Locate the cell with the specified text and output its [x, y] center coordinate. 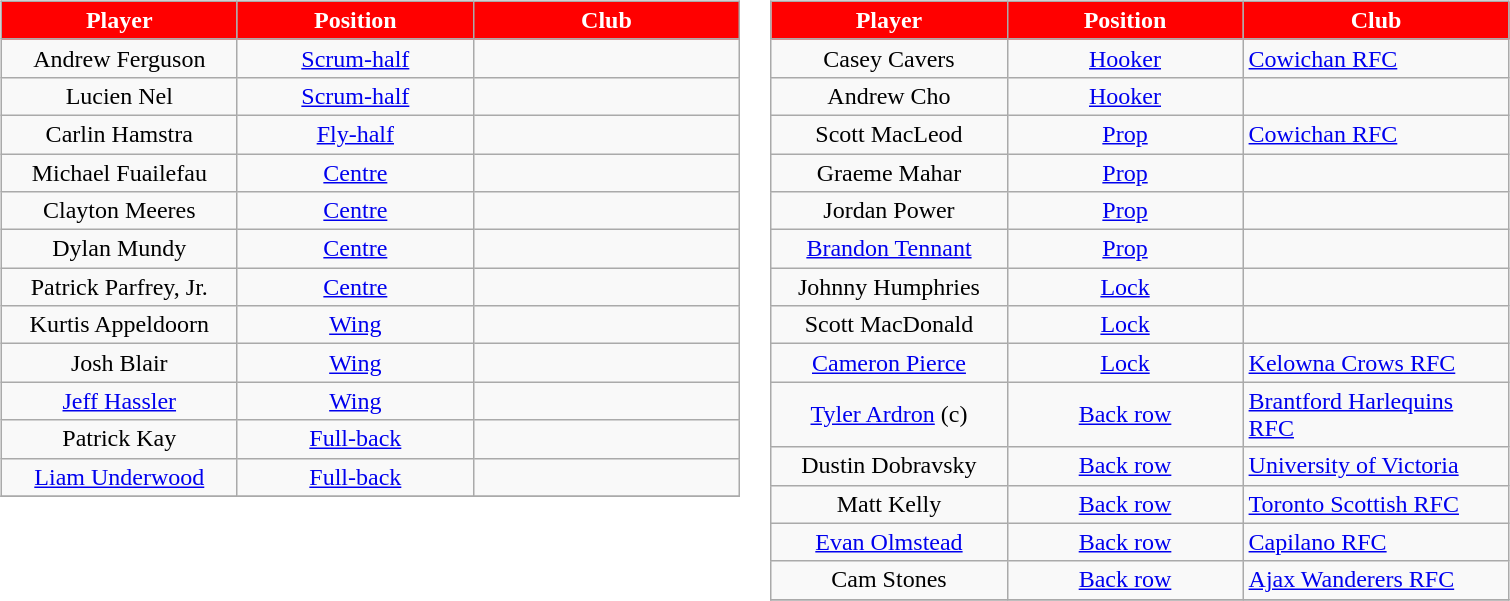
Graeme Mahar [889, 173]
Jordan Power [889, 211]
Josh Blair [119, 363]
Cameron Pierce [889, 363]
Patrick Kay [119, 439]
Andrew Cho [889, 96]
Patrick Parfrey, Jr. [119, 287]
Kurtis Appeldoorn [119, 325]
Fly-half [355, 134]
Lucien Nel [119, 96]
Brandon Tennant [889, 249]
Scott MacDonald [889, 325]
Cam Stones [889, 580]
Clayton Meeres [119, 211]
Matt Kelly [889, 504]
Dylan Mundy [119, 249]
Kelowna Crows RFC [1376, 363]
Scott MacLeod [889, 134]
Jeff Hassler [119, 401]
Liam Underwood [119, 477]
Johnny Humphries [889, 287]
University of Victoria [1376, 466]
Carlin Hamstra [119, 134]
Tyler Ardron (c) [889, 414]
Brantford Harlequins RFC [1376, 414]
Toronto Scottish RFC [1376, 504]
Capilano RFC [1376, 542]
Casey Cavers [889, 58]
Ajax Wanderers RFC [1376, 580]
Dustin Dobravsky [889, 466]
Evan Olmstead [889, 542]
Andrew Ferguson [119, 58]
Michael Fuailefau [119, 173]
